Capture the cell that displays the provided text and extract its [x, y] central coordinate. 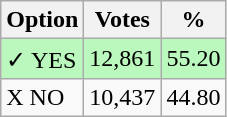
44.80 [194, 97]
Votes [122, 20]
% [194, 20]
12,861 [122, 59]
X NO [42, 97]
✓ YES [42, 59]
Option [42, 20]
10,437 [122, 97]
55.20 [194, 59]
